Search for the cell housing the specified text and yield its [x, y] center coordinate. 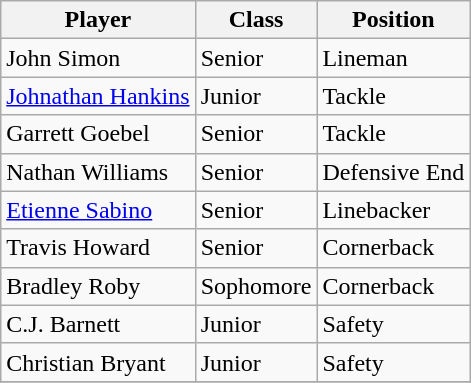
Garrett Goebel [98, 134]
Sophomore [256, 286]
Johnathan Hankins [98, 96]
Etienne Sabino [98, 210]
Lineman [394, 58]
Position [394, 20]
Bradley Roby [98, 286]
Nathan Williams [98, 172]
Travis Howard [98, 248]
Player [98, 20]
C.J. Barnett [98, 324]
John Simon [98, 58]
Defensive End [394, 172]
Linebacker [394, 210]
Christian Bryant [98, 362]
Class [256, 20]
